Output the (X, Y) coordinate of the center of the cell containing the given text.  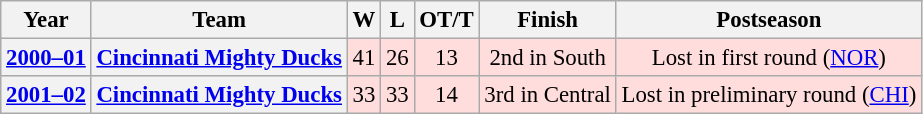
2001–02 (46, 95)
26 (398, 58)
Lost in first round (NOR) (768, 58)
3rd in Central (548, 95)
Postseason (768, 20)
Year (46, 20)
OT/T (446, 20)
Finish (548, 20)
2nd in South (548, 58)
14 (446, 95)
L (398, 20)
2000–01 (46, 58)
Team (219, 20)
41 (364, 58)
13 (446, 58)
W (364, 20)
Lost in preliminary round (CHI) (768, 95)
